Provide the [X, Y] coordinate of the cell's center where the given text is located.  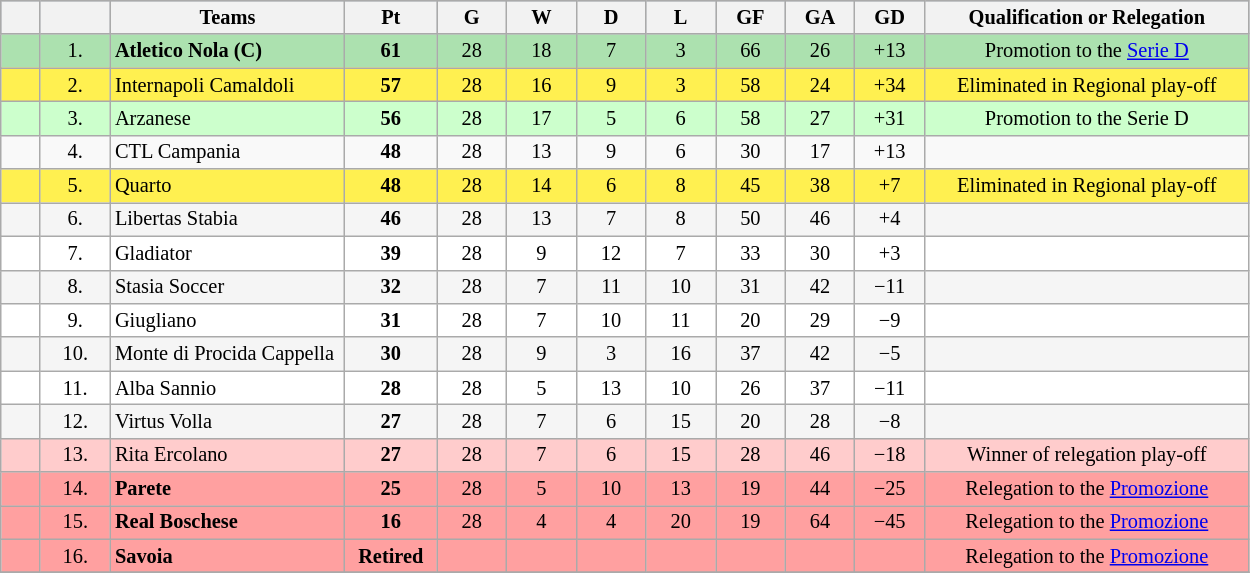
GD [890, 17]
Gladiator [228, 253]
−9 [890, 320]
45 [751, 186]
Atletico Nola (C) [228, 51]
6. [75, 219]
18 [542, 51]
14 [542, 186]
4. [75, 152]
Real Boschese [228, 522]
+3 [890, 253]
Rita Ercolano [228, 455]
13. [75, 455]
CTL Campania [228, 152]
Retired [391, 556]
64 [820, 522]
+4 [890, 219]
+31 [890, 118]
Teams [228, 17]
5. [75, 186]
L [681, 17]
Monte di Procida Cappella [228, 354]
44 [820, 489]
Libertas Stabia [228, 219]
D [611, 17]
−5 [890, 354]
Winner of relegation play-off [1086, 455]
16. [75, 556]
10. [75, 354]
Giugliano [228, 320]
Parete [228, 489]
Alba Sannio [228, 388]
8. [75, 287]
66 [751, 51]
Internapoli Camaldoli [228, 85]
Stasia Soccer [228, 287]
G [472, 17]
11. [75, 388]
Quarto [228, 186]
−8 [890, 421]
2. [75, 85]
15. [75, 522]
Virtus Volla [228, 421]
Pt [391, 17]
38 [820, 186]
14. [75, 489]
12 [611, 253]
9. [75, 320]
Arzanese [228, 118]
GA [820, 17]
W [542, 17]
29 [820, 320]
3. [75, 118]
25 [391, 489]
24 [820, 85]
Qualification or Relegation [1086, 17]
−25 [890, 489]
57 [391, 85]
+7 [890, 186]
33 [751, 253]
+34 [890, 85]
32 [391, 287]
50 [751, 219]
61 [391, 51]
1. [75, 51]
Savoia [228, 556]
39 [391, 253]
GF [751, 17]
−45 [890, 522]
−18 [890, 455]
12. [75, 421]
56 [391, 118]
7. [75, 253]
